Pinpoint the cell where the given text exists, returning its (X, Y) midpoint coordinate. 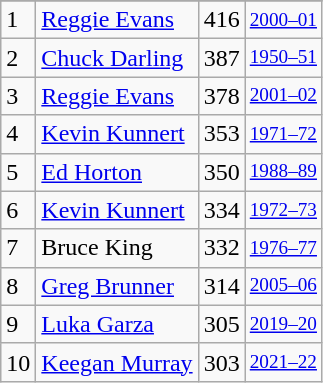
Ed Horton (117, 172)
350 (222, 172)
2005–06 (283, 286)
2000–01 (283, 20)
378 (222, 96)
1950–51 (283, 58)
314 (222, 286)
303 (222, 362)
353 (222, 134)
416 (222, 20)
387 (222, 58)
4 (18, 134)
1 (18, 20)
332 (222, 248)
1976–77 (283, 248)
7 (18, 248)
1988–89 (283, 172)
2021–22 (283, 362)
10 (18, 362)
1972–73 (283, 210)
2 (18, 58)
Greg Brunner (117, 286)
5 (18, 172)
Bruce King (117, 248)
3 (18, 96)
305 (222, 324)
8 (18, 286)
Keegan Murray (117, 362)
9 (18, 324)
2019–20 (283, 324)
6 (18, 210)
Luka Garza (117, 324)
Chuck Darling (117, 58)
1971–72 (283, 134)
2001–02 (283, 96)
334 (222, 210)
